Identify which cell holds the provided text, then report its (X, Y) central coordinate. 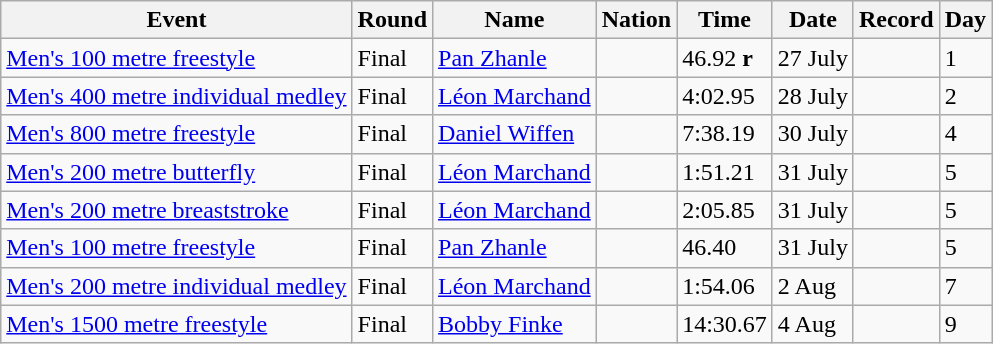
30 July (812, 134)
Men's 400 metre individual medley (176, 96)
Men's 1500 metre freestyle (176, 324)
7 (965, 286)
Daniel Wiffen (515, 134)
Men's 800 metre freestyle (176, 134)
Event (176, 20)
1:54.06 (725, 286)
28 July (812, 96)
46.92 r (725, 58)
Bobby Finke (515, 324)
Date (812, 20)
4:02.95 (725, 96)
Men's 200 metre butterfly (176, 172)
2:05.85 (725, 210)
7:38.19 (725, 134)
4 Aug (812, 324)
9 (965, 324)
Time (725, 20)
Day (965, 20)
2 (965, 96)
Men's 200 metre individual medley (176, 286)
27 July (812, 58)
46.40 (725, 248)
Name (515, 20)
1 (965, 58)
2 Aug (812, 286)
14:30.67 (725, 324)
1:51.21 (725, 172)
Men's 200 metre breaststroke (176, 210)
Round (392, 20)
Nation (636, 20)
4 (965, 134)
Record (896, 20)
